Identify which cell holds the provided text, then report its (x, y) central coordinate. 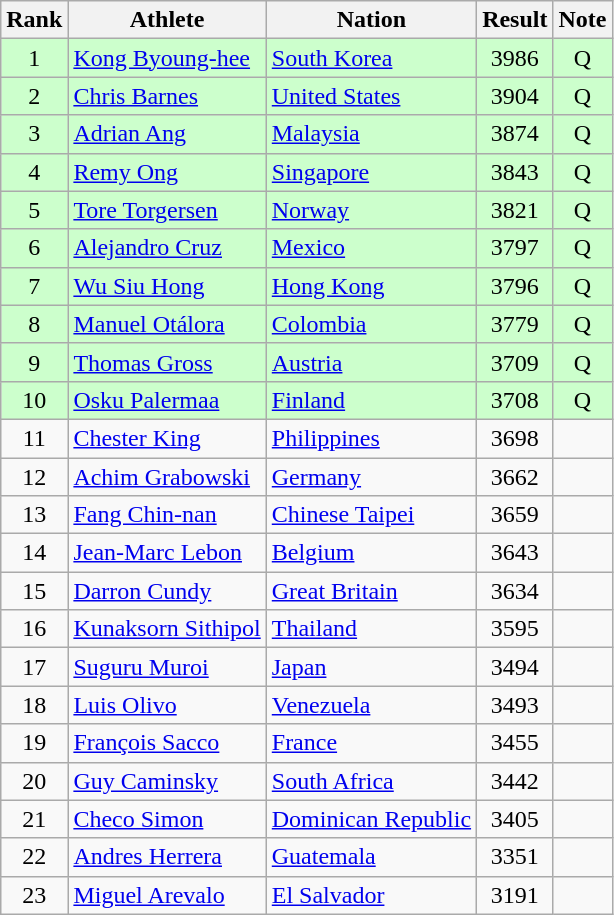
Kunaksorn Sithipol (167, 629)
Adrian Ang (167, 134)
Dominican Republic (371, 819)
Finland (371, 400)
3659 (515, 515)
Osku Palermaa (167, 400)
Great Britain (371, 591)
5 (34, 210)
Austria (371, 362)
3797 (515, 248)
Thomas Gross (167, 362)
Hong Kong (371, 286)
Germany (371, 477)
Guatemala (371, 857)
Jean-Marc Lebon (167, 553)
6 (34, 248)
Colombia (371, 324)
Nation (371, 20)
3351 (515, 857)
3493 (515, 705)
Guy Caminsky (167, 781)
Fang Chin-nan (167, 515)
11 (34, 438)
3779 (515, 324)
9 (34, 362)
Result (515, 20)
3595 (515, 629)
21 (34, 819)
Andres Herrera (167, 857)
12 (34, 477)
16 (34, 629)
3643 (515, 553)
3442 (515, 781)
3709 (515, 362)
13 (34, 515)
4 (34, 172)
Achim Grabowski (167, 477)
10 (34, 400)
7 (34, 286)
2 (34, 96)
France (371, 743)
François Sacco (167, 743)
United States (371, 96)
Kong Byoung-hee (167, 58)
3821 (515, 210)
Chris Barnes (167, 96)
Alejandro Cruz (167, 248)
Singapore (371, 172)
El Salvador (371, 895)
Checo Simon (167, 819)
20 (34, 781)
Miguel Arevalo (167, 895)
22 (34, 857)
17 (34, 667)
3191 (515, 895)
15 (34, 591)
Chester King (167, 438)
3405 (515, 819)
Remy Ong (167, 172)
3986 (515, 58)
3708 (515, 400)
Note (582, 20)
3634 (515, 591)
1 (34, 58)
3843 (515, 172)
South Korea (371, 58)
Rank (34, 20)
Venezuela (371, 705)
Wu Siu Hong (167, 286)
8 (34, 324)
Philippines (371, 438)
Manuel Otálora (167, 324)
3796 (515, 286)
Malaysia (371, 134)
3494 (515, 667)
14 (34, 553)
18 (34, 705)
3455 (515, 743)
Darron Cundy (167, 591)
South Africa (371, 781)
3874 (515, 134)
3698 (515, 438)
Tore Torgersen (167, 210)
Japan (371, 667)
3662 (515, 477)
3 (34, 134)
Thailand (371, 629)
Mexico (371, 248)
3904 (515, 96)
23 (34, 895)
19 (34, 743)
Norway (371, 210)
Belgium (371, 553)
Chinese Taipei (371, 515)
Luis Olivo (167, 705)
Athlete (167, 20)
Suguru Muroi (167, 667)
